Pinpoint the cell where the given text exists, returning its (x, y) midpoint coordinate. 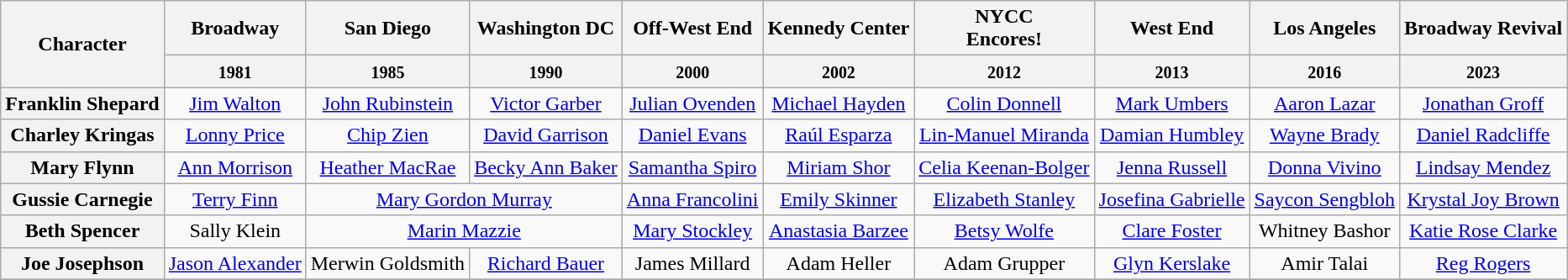
1981 (235, 71)
Character (82, 44)
Anastasia Barzee (839, 231)
Terry Finn (235, 199)
2012 (1004, 71)
Broadway Revival (1482, 29)
Damian Humbley (1171, 135)
Jim Walton (235, 103)
Joe Josephson (82, 263)
David Garrison (546, 135)
Becky Ann Baker (546, 167)
Jonathan Groff (1482, 103)
Saycon Sengbloh (1324, 199)
Jason Alexander (235, 263)
Off-West End (692, 29)
Beth Spencer (82, 231)
Broadway (235, 29)
Whitney Bashor (1324, 231)
2023 (1482, 71)
Daniel Evans (692, 135)
Amir Talai (1324, 263)
Adam Heller (839, 263)
Heather MacRae (387, 167)
Emily Skinner (839, 199)
Chip Zien (387, 135)
Celia Keenan-Bolger (1004, 167)
Washington DC (546, 29)
Lonny Price (235, 135)
2002 (839, 71)
Aaron Lazar (1324, 103)
Colin Donnell (1004, 103)
Mary Stockley (692, 231)
Samantha Spiro (692, 167)
John Rubinstein (387, 103)
Mary Flynn (82, 167)
Richard Bauer (546, 263)
1990 (546, 71)
Kennedy Center (839, 29)
San Diego (387, 29)
Krystal Joy Brown (1482, 199)
1985 (387, 71)
Victor Garber (546, 103)
Jenna Russell (1171, 167)
Charley Kringas (82, 135)
Raúl Esparza (839, 135)
2000 (692, 71)
Reg Rogers (1482, 263)
2016 (1324, 71)
Elizabeth Stanley (1004, 199)
Daniel Radcliffe (1482, 135)
Lin-Manuel Miranda (1004, 135)
Anna Francolini (692, 199)
Katie Rose Clarke (1482, 231)
Lindsay Mendez (1482, 167)
Marin Mazzie (464, 231)
Mark Umbers (1171, 103)
Miriam Shor (839, 167)
Julian Ovenden (692, 103)
Mary Gordon Murray (464, 199)
Adam Grupper (1004, 263)
Betsy Wolfe (1004, 231)
Josefina Gabrielle (1171, 199)
Clare Foster (1171, 231)
James Millard (692, 263)
Glyn Kerslake (1171, 263)
2013 (1171, 71)
Sally Klein (235, 231)
Ann Morrison (235, 167)
Merwin Goldsmith (387, 263)
Gussie Carnegie (82, 199)
Michael Hayden (839, 103)
Donna Vivino (1324, 167)
Los Angeles (1324, 29)
West End (1171, 29)
NYCC Encores! (1004, 29)
Franklin Shepard (82, 103)
Wayne Brady (1324, 135)
